Scan for the cell matching the given text and deliver its (X, Y) coordinate at center. 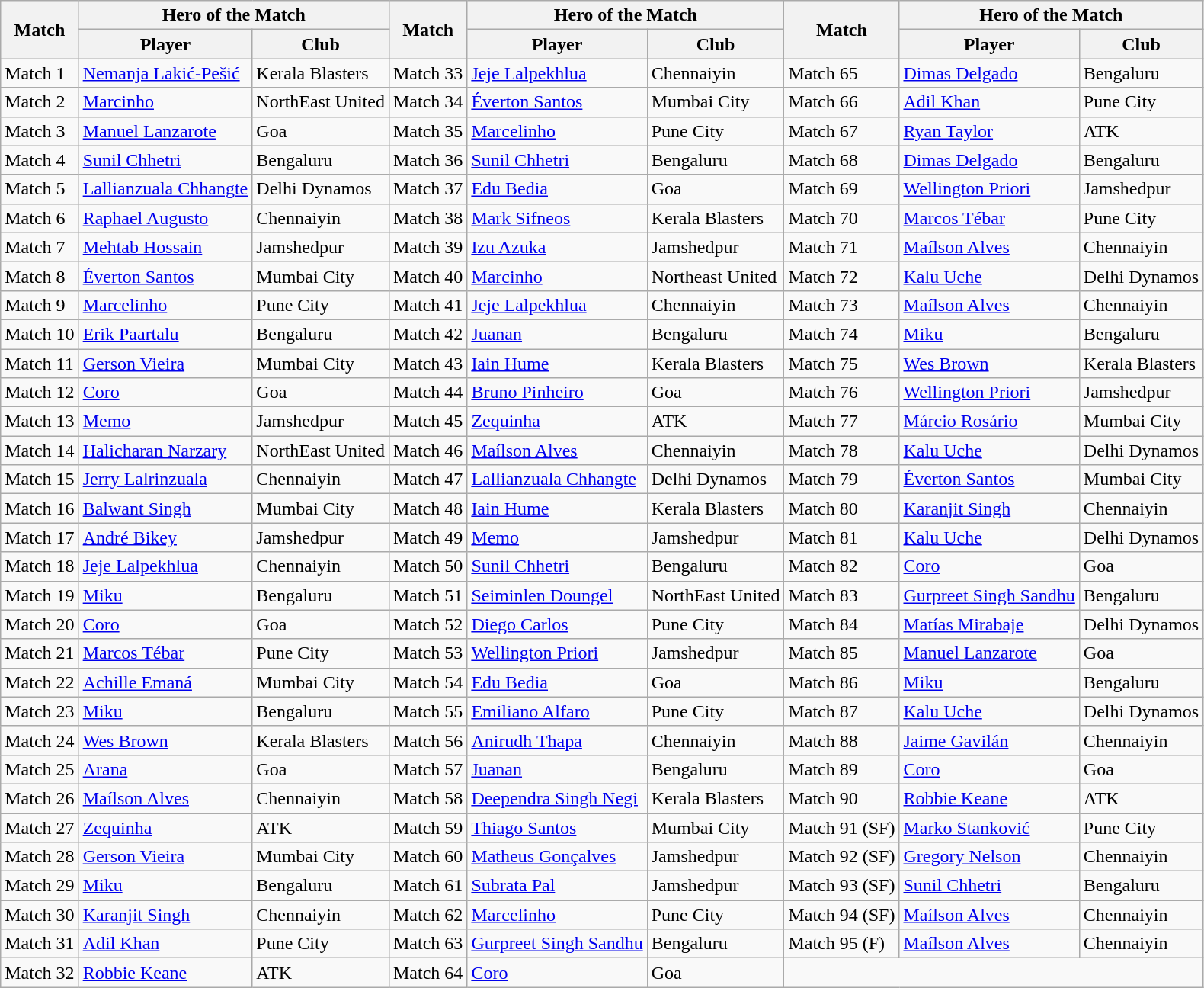
Match 52 (427, 624)
Bruno Pinheiro (557, 393)
Match 67 (841, 131)
Mehtab Hossain (165, 247)
Marko Stanković (989, 827)
Match 33 (427, 73)
Match 20 (40, 624)
Match 58 (427, 798)
Match 49 (427, 537)
Match 89 (841, 769)
Match 40 (427, 276)
Match 84 (841, 624)
Match 4 (40, 160)
Match 64 (427, 973)
Match 94 (SF) (841, 915)
Matheus Gonçalves (557, 857)
Erik Paartalu (165, 334)
Matías Mirabaje (989, 624)
Match 8 (40, 276)
Match 56 (427, 740)
Match 87 (841, 711)
Match 61 (427, 886)
Match 71 (841, 247)
Seiminlen Doungel (557, 595)
Match 7 (40, 247)
Match 2 (40, 102)
Match 30 (40, 915)
Match 79 (841, 480)
Match 57 (427, 769)
Match 43 (427, 364)
Match 47 (427, 480)
Ryan Taylor (989, 131)
Balwant Singh (165, 508)
Match 74 (841, 334)
Match 34 (427, 102)
Match 75 (841, 364)
Match 5 (40, 189)
Match 19 (40, 595)
Match 92 (SF) (841, 857)
Match 80 (841, 508)
Match 15 (40, 480)
Match 28 (40, 857)
Match 16 (40, 508)
Northeast United (716, 276)
Match 77 (841, 422)
Match 90 (841, 798)
Match 22 (40, 682)
Match 27 (40, 827)
Gregory Nelson (989, 857)
Match 6 (40, 218)
Arana (165, 769)
Emiliano Alfaro (557, 711)
Match 41 (427, 305)
Match 31 (40, 944)
Match 44 (427, 393)
Match 83 (841, 595)
Match 60 (427, 857)
Match 10 (40, 334)
Jerry Lalrinzuala (165, 480)
Match 70 (841, 218)
Match 23 (40, 711)
Match 68 (841, 160)
Match 85 (841, 653)
Mark Sifneos (557, 218)
André Bikey (165, 537)
Jaime Gavilán (989, 740)
Diego Carlos (557, 624)
Match 51 (427, 595)
Match 95 (F) (841, 944)
Match 53 (427, 653)
Match 17 (40, 537)
Match 54 (427, 682)
Match 59 (427, 827)
Márcio Rosário (989, 422)
Match 50 (427, 566)
Match 3 (40, 131)
Halicharan Narzary (165, 451)
Match 32 (40, 973)
Match 29 (40, 886)
Match 36 (427, 160)
Match 39 (427, 247)
Match 21 (40, 653)
Match 69 (841, 189)
Match 25 (40, 769)
Match 35 (427, 131)
Match 1 (40, 73)
Match 86 (841, 682)
Match 65 (841, 73)
Thiago Santos (557, 827)
Match 48 (427, 508)
Match 78 (841, 451)
Raphael Augusto (165, 218)
Match 9 (40, 305)
Match 91 (SF) (841, 827)
Match 73 (841, 305)
Match 55 (427, 711)
Deependra Singh Negi (557, 798)
Achille Emaná (165, 682)
Match 18 (40, 566)
Izu Azuka (557, 247)
Match 76 (841, 393)
Match 37 (427, 189)
Match 72 (841, 276)
Match 93 (SF) (841, 886)
Match 66 (841, 102)
Match 81 (841, 537)
Nemanja Lakić-Pešić (165, 73)
Match 42 (427, 334)
Match 45 (427, 422)
Match 63 (427, 944)
Match 12 (40, 393)
Match 62 (427, 915)
Match 26 (40, 798)
Match 14 (40, 451)
Anirudh Thapa (557, 740)
Match 38 (427, 218)
Match 11 (40, 364)
Match 24 (40, 740)
Subrata Pal (557, 886)
Match 88 (841, 740)
Match 13 (40, 422)
Match 46 (427, 451)
Match 82 (841, 566)
